Return the (x, y) coordinate for the center point of the cell that contains the specified text.  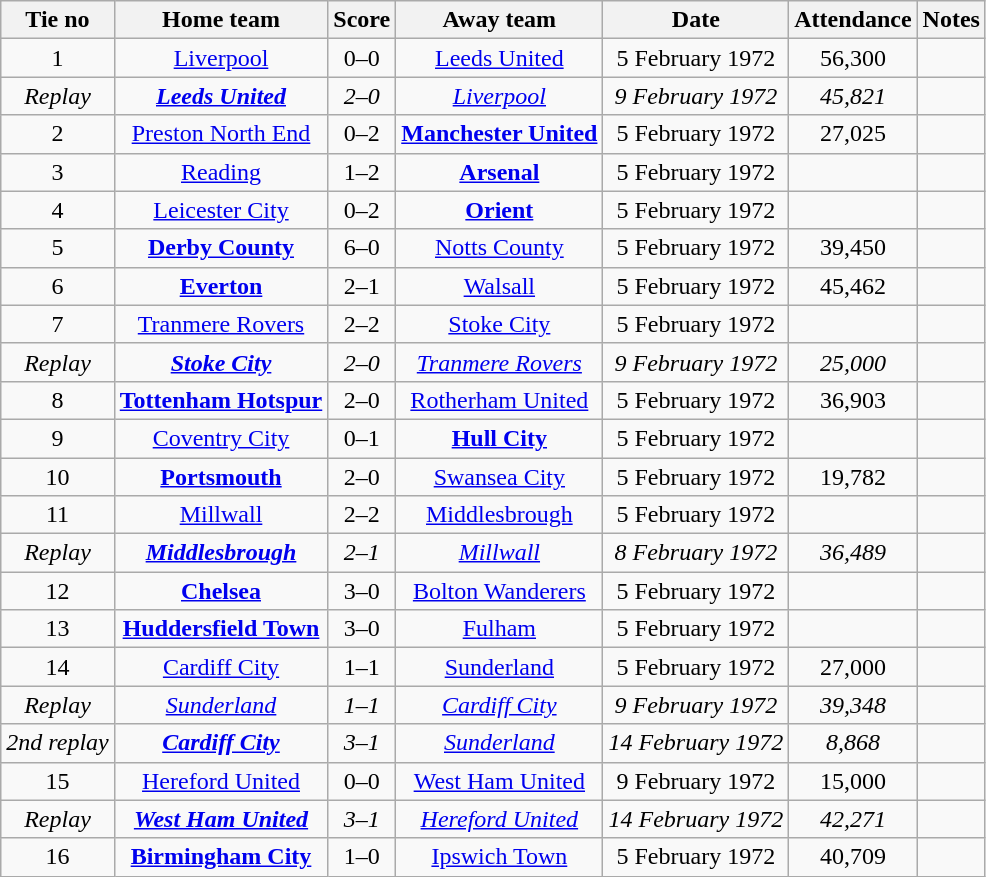
Fulham (500, 629)
11 (58, 515)
45,821 (853, 96)
Portsmouth (221, 477)
3 (58, 172)
25,000 (853, 362)
Attendance (853, 20)
27,025 (853, 134)
1–0 (362, 857)
Rotherham United (500, 400)
Score (362, 20)
19,782 (853, 477)
Leicester City (221, 210)
45,462 (853, 286)
14 (58, 667)
Ipswich Town (500, 857)
10 (58, 477)
Tottenham Hotspur (221, 400)
39,348 (853, 705)
Orient (500, 210)
36,489 (853, 553)
Swansea City (500, 477)
Everton (221, 286)
2nd replay (58, 743)
56,300 (853, 58)
Huddersfield Town (221, 629)
Notes (951, 20)
0–1 (362, 438)
12 (58, 591)
8 (58, 400)
42,271 (853, 819)
15,000 (853, 781)
Chelsea (221, 591)
1 (58, 58)
Coventry City (221, 438)
Bolton Wanderers (500, 591)
4 (58, 210)
8 February 1972 (696, 553)
36,903 (853, 400)
Home team (221, 20)
Manchester United (500, 134)
Date (696, 20)
5 (58, 248)
Reading (221, 172)
6–0 (362, 248)
Preston North End (221, 134)
Derby County (221, 248)
13 (58, 629)
9 (58, 438)
8,868 (853, 743)
1–2 (362, 172)
40,709 (853, 857)
Tie no (58, 20)
Birmingham City (221, 857)
27,000 (853, 667)
15 (58, 781)
2 (58, 134)
Notts County (500, 248)
7 (58, 324)
Away team (500, 20)
16 (58, 857)
6 (58, 286)
Hull City (500, 438)
Walsall (500, 286)
39,450 (853, 248)
Arsenal (500, 172)
